Return the (X, Y) coordinate for the center point of the cell that contains the specified text.  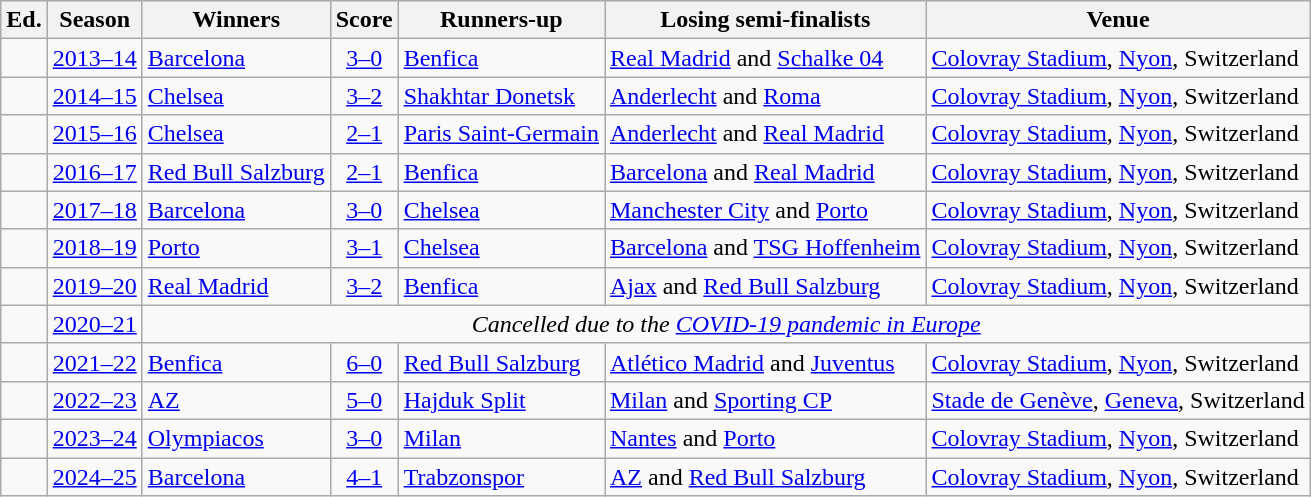
Ajax and Red Bull Salzburg (764, 286)
Milan (501, 438)
Paris Saint-Germain (501, 134)
2022–23 (94, 400)
2023–24 (94, 438)
3–1 (364, 248)
Barcelona and Real Madrid (764, 172)
Venue (1118, 20)
Hajduk Split (501, 400)
Shakhtar Donetsk (501, 96)
Score (364, 20)
Winners (236, 20)
4–1 (364, 477)
Atlético Madrid and Juventus (764, 362)
Anderlecht and Roma (764, 96)
Runners-up (501, 20)
6–0 (364, 362)
Real Madrid and Schalke 04 (764, 58)
Manchester City and Porto (764, 210)
Olympiacos (236, 438)
2018–19 (94, 248)
2019–20 (94, 286)
Losing semi-finalists (764, 20)
5–0 (364, 400)
2024–25 (94, 477)
Season (94, 20)
AZ and Red Bull Salzburg (764, 477)
Cancelled due to the COVID-19 pandemic in Europe (726, 324)
Anderlecht and Real Madrid (764, 134)
2014–15 (94, 96)
2015–16 (94, 134)
Porto (236, 248)
Stade de Genève, Geneva, Switzerland (1118, 400)
2016–17 (94, 172)
AZ (236, 400)
2013–14 (94, 58)
Barcelona and TSG Hoffenheim (764, 248)
Real Madrid (236, 286)
Nantes and Porto (764, 438)
Ed. (24, 20)
2017–18 (94, 210)
Milan and Sporting CP (764, 400)
Trabzonspor (501, 477)
2020–21 (94, 324)
2021–22 (94, 362)
